Return (x, y) of the center of cell containing provided text 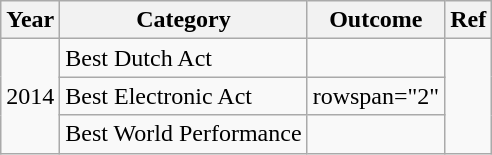
Year (30, 20)
Outcome (376, 20)
Ref (468, 20)
Best World Performance (184, 134)
rowspan="2" (376, 96)
Best Dutch Act (184, 58)
Best Electronic Act (184, 96)
2014 (30, 96)
Category (184, 20)
